Output the [x, y] coordinate of the center of the cell containing the given text.  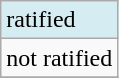
not ratified [60, 58]
ratified [60, 20]
